Search for the cell housing the specified text and yield its [X, Y] center coordinate. 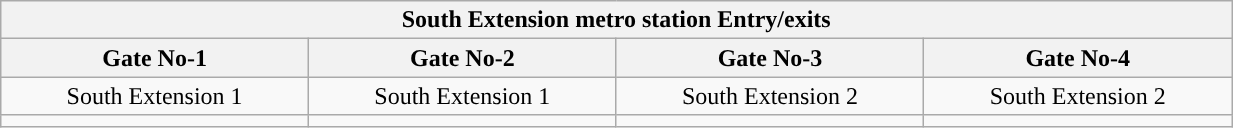
Gate No-1 [155, 58]
South Extension metro station Entry/exits [616, 20]
Gate No-4 [1078, 58]
Gate No-2 [462, 58]
Gate No-3 [770, 58]
